Locate the cell with the specified text and output its (X, Y) center coordinate. 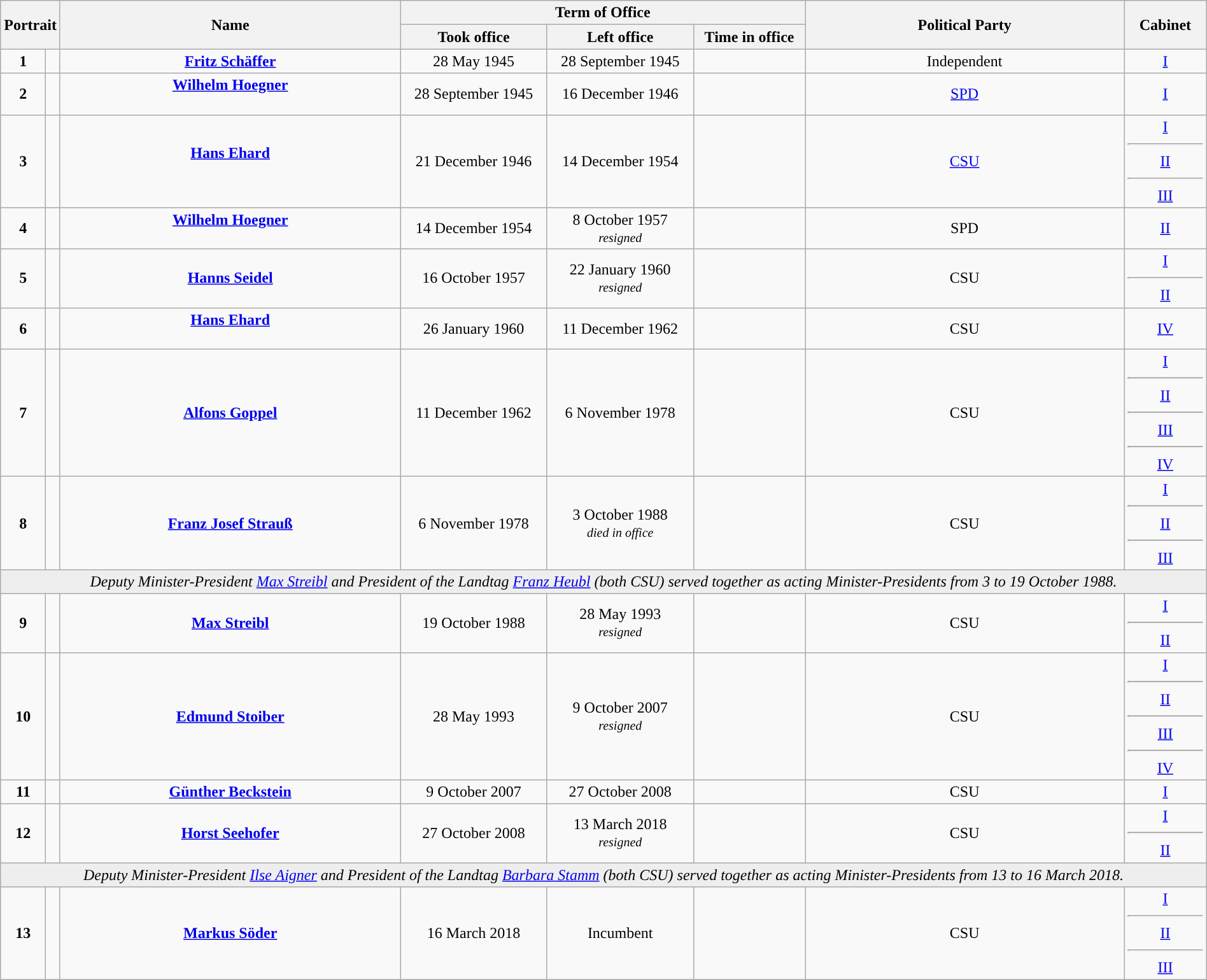
Name (230, 25)
Portrait (31, 25)
Term of Office (603, 13)
Left office (620, 37)
Fritz Schäffer (230, 61)
2 (23, 94)
26 January 1960 (474, 329)
9 (23, 623)
4 (23, 228)
11 (23, 792)
28 May 1945 (474, 61)
6 (23, 329)
Horst Seehofer (230, 834)
Independent (965, 61)
Günther Beckstein (230, 792)
9 October 2007 (474, 792)
Time in office (749, 37)
9 October 2007resigned (620, 716)
Incumbent (620, 934)
12 (23, 834)
16 March 2018 (474, 934)
19 October 1988 (474, 623)
3 October 1988died in office (620, 523)
Markus Söder (230, 934)
5 (23, 278)
Took office (474, 37)
13 March 2018resigned (620, 834)
Cabinet (1166, 25)
7 (23, 413)
Edmund Stoiber (230, 716)
28 May 1993 (474, 716)
Alfons Goppel (230, 413)
10 (23, 716)
IV (1166, 329)
3 (23, 161)
28 May 1993resigned (620, 623)
8 (23, 523)
1 (23, 61)
Political Party (965, 25)
16 December 1946 (620, 94)
II (1166, 228)
21 December 1946 (474, 161)
16 October 1957 (474, 278)
Franz Josef Strauß (230, 523)
22 January 1960resigned (620, 278)
8 October 1957resigned (620, 228)
Hanns Seidel (230, 278)
13 (23, 934)
Max Streibl (230, 623)
